Search for the cell housing the specified text and yield its [X, Y] center coordinate. 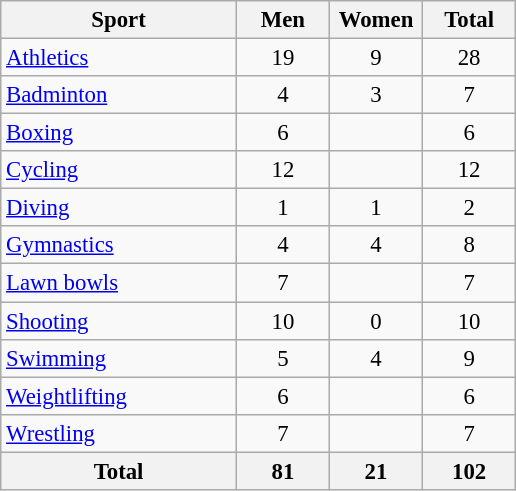
28 [470, 58]
2 [470, 208]
Cycling [119, 170]
Athletics [119, 58]
0 [376, 321]
Shooting [119, 321]
102 [470, 471]
Swimming [119, 358]
Diving [119, 208]
19 [282, 58]
Badminton [119, 95]
3 [376, 95]
Women [376, 20]
5 [282, 358]
Wrestling [119, 433]
Sport [119, 20]
8 [470, 245]
Lawn bowls [119, 283]
Gymnastics [119, 245]
Weightlifting [119, 396]
Men [282, 20]
21 [376, 471]
81 [282, 471]
Boxing [119, 133]
